Return [x, y] of the center of cell containing provided text 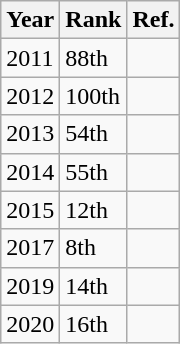
Ref. [154, 20]
2020 [30, 324]
16th [94, 324]
2014 [30, 172]
Rank [94, 20]
88th [94, 58]
14th [94, 286]
2019 [30, 286]
100th [94, 96]
8th [94, 248]
2017 [30, 248]
2012 [30, 96]
2013 [30, 134]
55th [94, 172]
2011 [30, 58]
2015 [30, 210]
12th [94, 210]
54th [94, 134]
Year [30, 20]
